Return the [x, y] coordinate for the center point of the cell that contains the specified text.  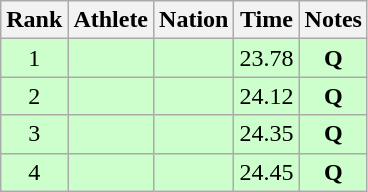
4 [34, 172]
3 [34, 134]
1 [34, 58]
Athlete [111, 20]
24.45 [266, 172]
2 [34, 96]
Time [266, 20]
24.12 [266, 96]
Rank [34, 20]
24.35 [266, 134]
Nation [194, 20]
23.78 [266, 58]
Notes [333, 20]
